Identify which cell holds the provided text, then report its (x, y) central coordinate. 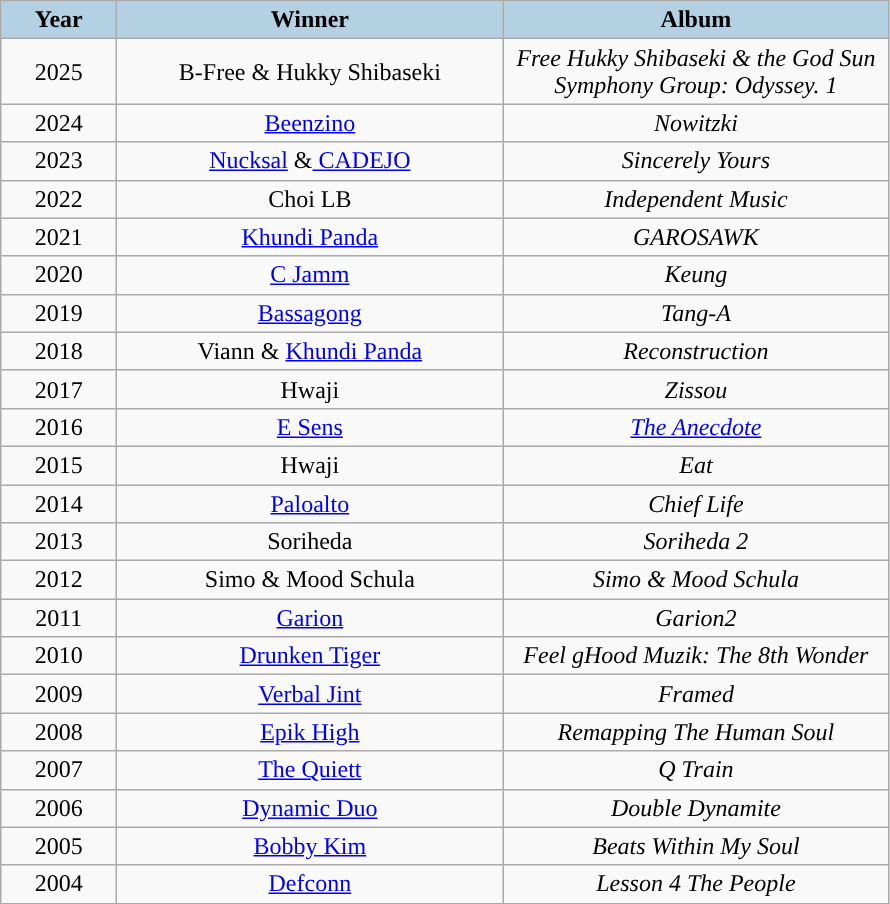
2022 (59, 199)
Garion2 (696, 618)
Dynamic Duo (310, 808)
2015 (59, 465)
Soriheda 2 (696, 542)
2007 (59, 770)
Tang-A (696, 313)
C Jamm (310, 275)
2017 (59, 389)
Bassagong (310, 313)
Drunken Tiger (310, 656)
2019 (59, 313)
Year (59, 20)
2012 (59, 580)
Feel gHood Muzik: The 8th Wonder (696, 656)
Winner (310, 20)
Chief Life (696, 503)
Keung (696, 275)
2011 (59, 618)
Defconn (310, 884)
Free Hukky Shibaseki & the God Sun Symphony Group: Odyssey. 1 (696, 72)
Paloalto (310, 503)
B-Free & Hukky Shibaseki (310, 72)
The Anecdote (696, 427)
Framed (696, 694)
Independent Music (696, 199)
Q Train (696, 770)
Epik High (310, 732)
2014 (59, 503)
Khundi Panda (310, 237)
Eat (696, 465)
2009 (59, 694)
Viann & Khundi Panda (310, 351)
Garion (310, 618)
Sincerely Yours (696, 161)
GAROSAWK (696, 237)
2025 (59, 72)
Lesson 4 The People (696, 884)
Album (696, 20)
Remapping The Human Soul (696, 732)
Soriheda (310, 542)
Choi LB (310, 199)
2021 (59, 237)
The Quiett (310, 770)
Reconstruction (696, 351)
Beats Within My Soul (696, 846)
Zissou (696, 389)
2013 (59, 542)
Double Dynamite (696, 808)
Verbal Jint (310, 694)
E Sens (310, 427)
2018 (59, 351)
Bobby Kim (310, 846)
2008 (59, 732)
2010 (59, 656)
2006 (59, 808)
Nucksal & CADEJO (310, 161)
Beenzino (310, 123)
2023 (59, 161)
2004 (59, 884)
2016 (59, 427)
2020 (59, 275)
2005 (59, 846)
Nowitzki (696, 123)
2024 (59, 123)
